For the text-containing cell, return its midpoint in (x, y) coordinate format. 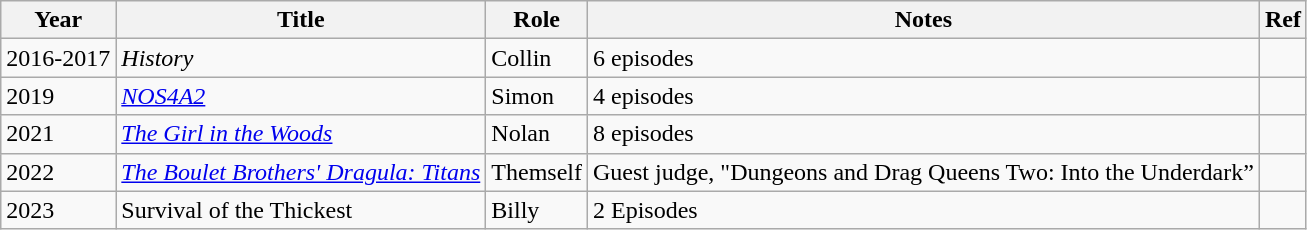
The Boulet Brothers' Dragula: Titans (301, 172)
2021 (58, 134)
Billy (537, 210)
2023 (58, 210)
2 Episodes (923, 210)
Role (537, 20)
The Girl in the Woods (301, 134)
Nolan (537, 134)
Themself (537, 172)
4 episodes (923, 96)
Simon (537, 96)
Notes (923, 20)
2016-2017 (58, 58)
Year (58, 20)
2019 (58, 96)
Collin (537, 58)
Title (301, 20)
Ref (1282, 20)
NOS4A2 (301, 96)
Survival of the Thickest (301, 210)
History (301, 58)
8 episodes (923, 134)
6 episodes (923, 58)
2022 (58, 172)
Guest judge, "Dungeons and Drag Queens Two: Into the Underdark” (923, 172)
